Return the (x, y) coordinate for the center point of the cell that contains the specified text.  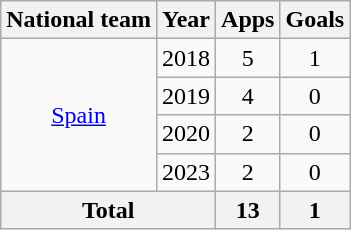
2019 (186, 96)
National team (79, 20)
4 (248, 96)
Spain (79, 115)
Apps (248, 20)
Year (186, 20)
2018 (186, 58)
Goals (315, 20)
2023 (186, 172)
5 (248, 58)
13 (248, 210)
2020 (186, 134)
Total (108, 210)
